Locate the cell with the specified text and output its (X, Y) center coordinate. 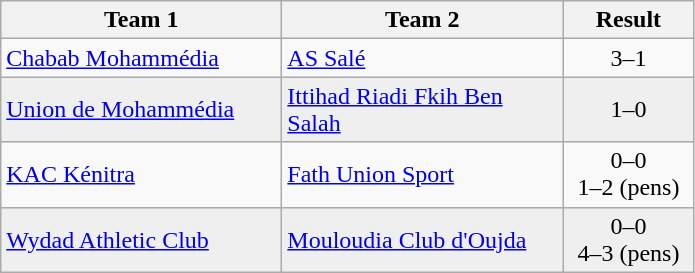
Chabab Mohammédia (142, 58)
Result (628, 20)
0–01–2 (pens) (628, 174)
0–04–3 (pens) (628, 240)
AS Salé (422, 58)
Ittihad Riadi Fkih Ben Salah (422, 110)
Team 1 (142, 20)
Fath Union Sport (422, 174)
Wydad Athletic Club (142, 240)
Union de Mohammédia (142, 110)
1–0 (628, 110)
Team 2 (422, 20)
KAC Kénitra (142, 174)
Mouloudia Club d'Oujda (422, 240)
3–1 (628, 58)
